Capture the cell that displays the provided text and extract its [x, y] central coordinate. 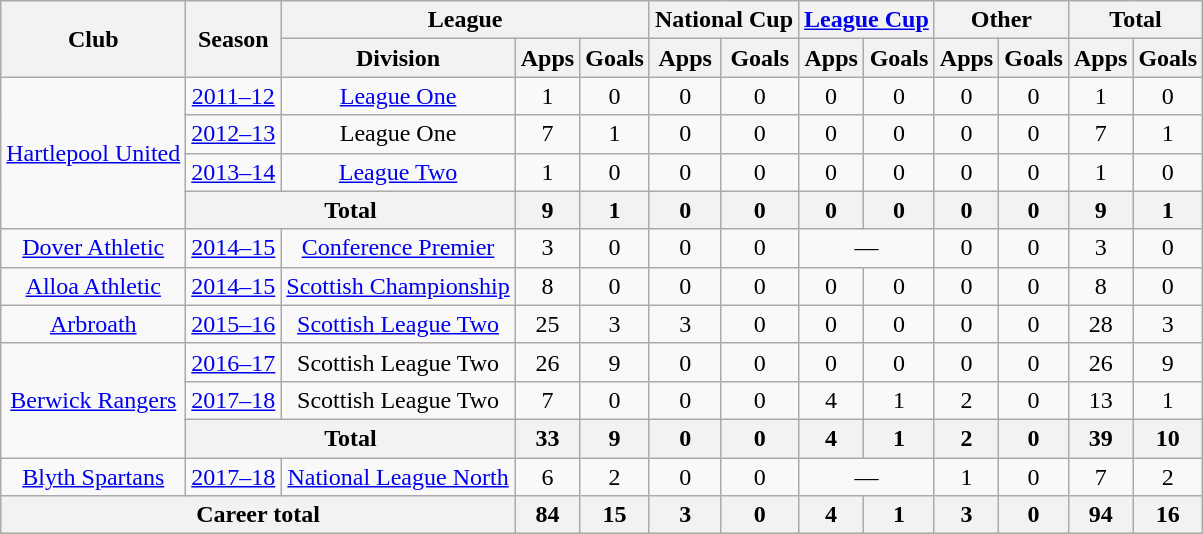
Career total [258, 515]
2013–14 [234, 172]
6 [547, 477]
Club [94, 39]
2016–17 [234, 362]
2015–16 [234, 324]
Other [1001, 20]
Conference Premier [398, 248]
Hartlepool United [94, 153]
28 [1100, 324]
Scottish Championship [398, 286]
2011–12 [234, 96]
Arbroath [94, 324]
National League North [398, 477]
Alloa Athletic [94, 286]
National Cup [724, 20]
2012–13 [234, 134]
Division [398, 58]
94 [1100, 515]
League [466, 20]
39 [1100, 438]
33 [547, 438]
16 [1168, 515]
15 [615, 515]
10 [1168, 438]
Blyth Spartans [94, 477]
Dover Athletic [94, 248]
Season [234, 39]
League Cup [867, 20]
84 [547, 515]
League Two [398, 172]
25 [547, 324]
13 [1100, 400]
Berwick Rangers [94, 400]
